Identify which cell holds the provided text, then report its (X, Y) central coordinate. 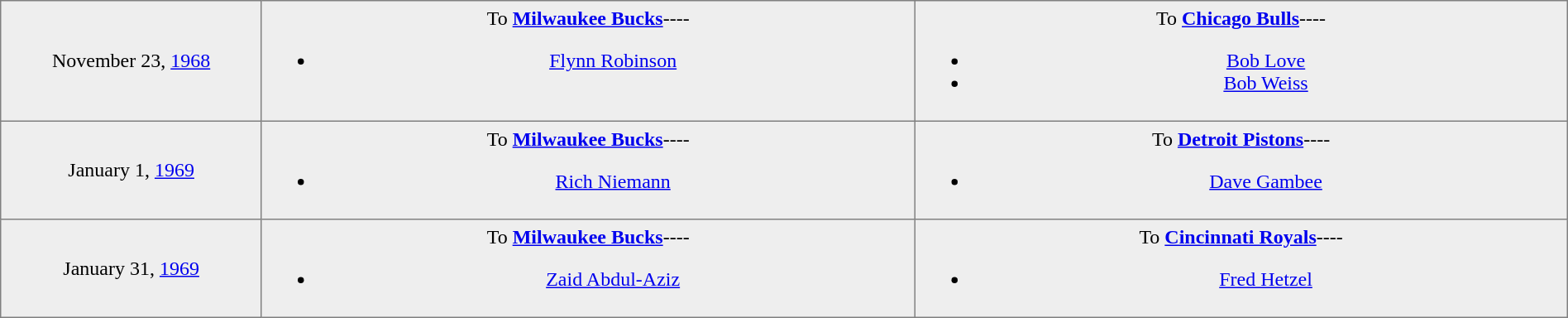
To Chicago Bulls----Bob LoveBob Weiss (1241, 61)
To Milwaukee Bucks----Zaid Abdul-Aziz (587, 268)
November 23, 1968 (131, 61)
To Milwaukee Bucks----Rich Niemann (587, 170)
To Detroit Pistons----Dave Gambee (1241, 170)
To Milwaukee Bucks----Flynn Robinson (587, 61)
January 1, 1969 (131, 170)
To Cincinnati Royals----Fred Hetzel (1241, 268)
January 31, 1969 (131, 268)
